Capture the cell that displays the provided text and extract its [x, y] central coordinate. 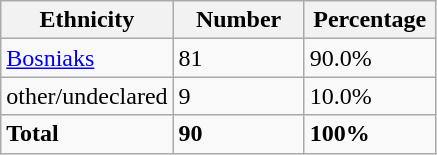
81 [238, 58]
9 [238, 96]
10.0% [370, 96]
Ethnicity [87, 20]
100% [370, 134]
other/undeclared [87, 96]
Total [87, 134]
Bosniaks [87, 58]
90.0% [370, 58]
Percentage [370, 20]
Number [238, 20]
90 [238, 134]
